Capture the cell that displays the provided text and extract its [x, y] central coordinate. 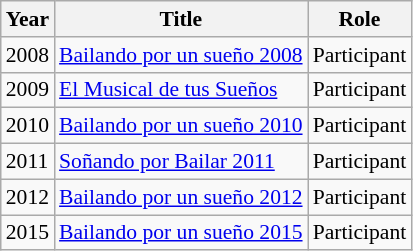
Bailando por un sueño 2008 [181, 55]
2012 [28, 197]
Bailando por un sueño 2012 [181, 197]
2008 [28, 55]
2010 [28, 126]
Title [181, 19]
El Musical de tus Sueños [181, 90]
Bailando por un sueño 2010 [181, 126]
2015 [28, 233]
Soñando por Bailar 2011 [181, 162]
2009 [28, 90]
2011 [28, 162]
Year [28, 19]
Role [360, 19]
Bailando por un sueño 2015 [181, 233]
